Capture the cell that displays the provided text and extract its (X, Y) central coordinate. 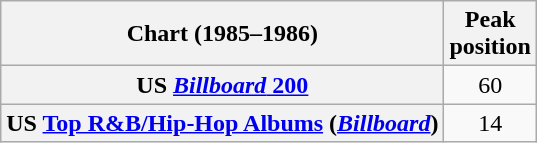
Chart (1985–1986) (222, 34)
14 (490, 123)
US Top R&B/Hip-Hop Albums (Billboard) (222, 123)
60 (490, 85)
Peakposition (490, 34)
US Billboard 200 (222, 85)
